Find where the given text appears and provide that cell's center as [x, y] coordinate. 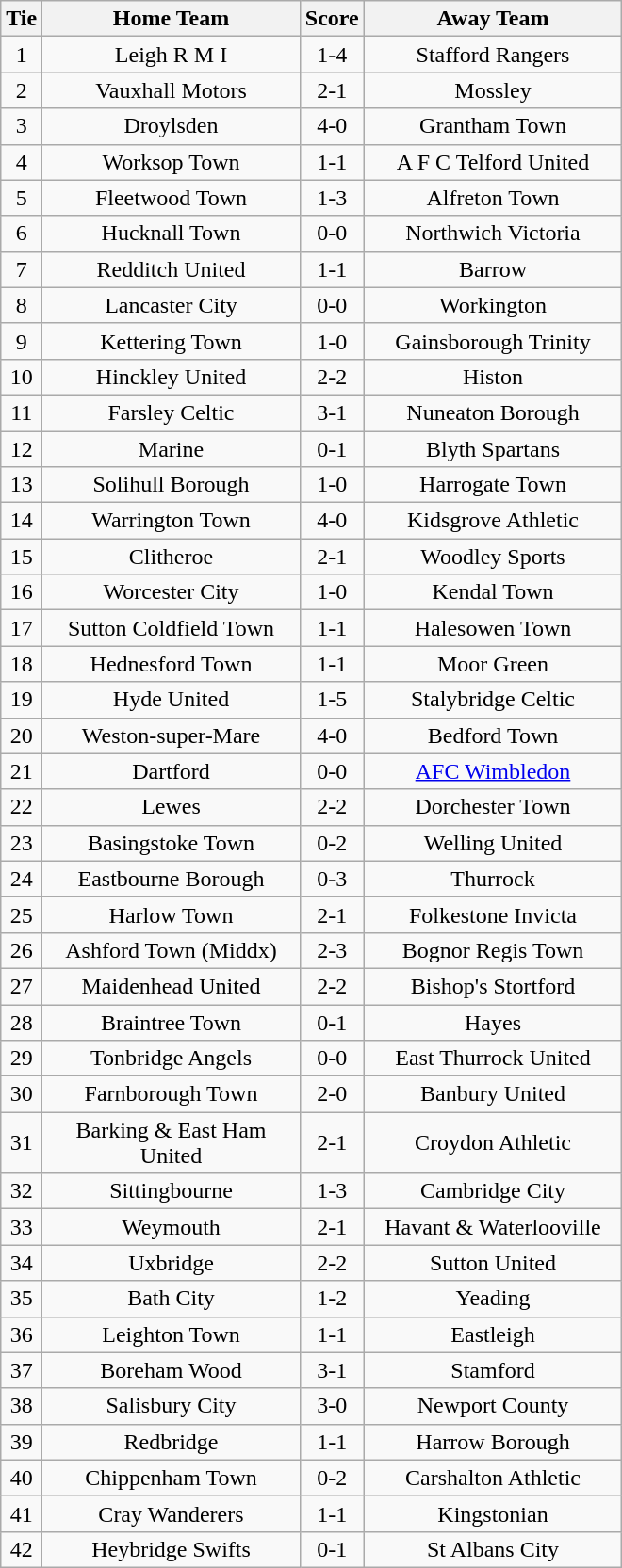
Bath City [172, 1299]
Kendal Town [493, 592]
16 [22, 592]
25 [22, 914]
Halesowen Town [493, 628]
Cray Wanderers [172, 1513]
0-3 [332, 879]
Warrington Town [172, 521]
Stamford [493, 1370]
17 [22, 628]
Sutton Coldfield Town [172, 628]
Hinckley United [172, 377]
2 [22, 90]
Clitheroe [172, 557]
8 [22, 305]
20 [22, 736]
Northwich Victoria [493, 234]
Uxbridge [172, 1263]
Histon [493, 377]
14 [22, 521]
Stalybridge Celtic [493, 700]
29 [22, 1059]
Thurrock [493, 879]
15 [22, 557]
Barking & East Ham United [172, 1143]
Stafford Rangers [493, 55]
Farsley Celtic [172, 412]
AFC Wimbledon [493, 771]
Kingstonian [493, 1513]
Lancaster City [172, 305]
Braintree Town [172, 1022]
Tie [22, 19]
Sutton United [493, 1263]
3-0 [332, 1406]
2-3 [332, 950]
Dorchester Town [493, 807]
Worcester City [172, 592]
28 [22, 1022]
Score [332, 19]
32 [22, 1191]
39 [22, 1442]
Boreham Wood [172, 1370]
Vauxhall Motors [172, 90]
Harlow Town [172, 914]
11 [22, 412]
Kidsgrove Athletic [493, 521]
Sittingbourne [172, 1191]
19 [22, 700]
18 [22, 664]
Cambridge City [493, 1191]
Tonbridge Angels [172, 1059]
13 [22, 485]
Lewes [172, 807]
2-0 [332, 1094]
Leigh R M I [172, 55]
Heybridge Swifts [172, 1549]
Welling United [493, 843]
Alfreton Town [493, 198]
10 [22, 377]
3 [22, 126]
Salisbury City [172, 1406]
Chippenham Town [172, 1478]
38 [22, 1406]
Leighton Town [172, 1334]
Blyth Spartans [493, 449]
23 [22, 843]
Solihull Borough [172, 485]
Woodley Sports [493, 557]
Bognor Regis Town [493, 950]
40 [22, 1478]
Worksop Town [172, 162]
4 [22, 162]
Newport County [493, 1406]
Havant & Waterlooville [493, 1227]
Hucknall Town [172, 234]
Redbridge [172, 1442]
Redditch United [172, 269]
Eastleigh [493, 1334]
Home Team [172, 19]
5 [22, 198]
Bishop's Stortford [493, 986]
1-4 [332, 55]
21 [22, 771]
22 [22, 807]
27 [22, 986]
Banbury United [493, 1094]
A F C Telford United [493, 162]
Gainsborough Trinity [493, 341]
Away Team [493, 19]
Yeading [493, 1299]
35 [22, 1299]
Hyde United [172, 700]
Fleetwood Town [172, 198]
9 [22, 341]
37 [22, 1370]
31 [22, 1143]
34 [22, 1263]
Nuneaton Borough [493, 412]
7 [22, 269]
12 [22, 449]
24 [22, 879]
Harrogate Town [493, 485]
36 [22, 1334]
Harrow Borough [493, 1442]
Hayes [493, 1022]
33 [22, 1227]
30 [22, 1094]
Hednesford Town [172, 664]
26 [22, 950]
Basingstoke Town [172, 843]
Dartford [172, 771]
1-2 [332, 1299]
Kettering Town [172, 341]
Croydon Athletic [493, 1143]
Moor Green [493, 664]
Maidenhead United [172, 986]
1 [22, 55]
St Albans City [493, 1549]
Eastbourne Borough [172, 879]
Mossley [493, 90]
East Thurrock United [493, 1059]
Droylsden [172, 126]
Grantham Town [493, 126]
Ashford Town (Middx) [172, 950]
Carshalton Athletic [493, 1478]
42 [22, 1549]
6 [22, 234]
Folkestone Invicta [493, 914]
Bedford Town [493, 736]
41 [22, 1513]
Marine [172, 449]
1-5 [332, 700]
Weston-super-Mare [172, 736]
Workington [493, 305]
Weymouth [172, 1227]
Farnborough Town [172, 1094]
Barrow [493, 269]
